Find where the given text appears and provide that cell's center as [x, y] coordinate. 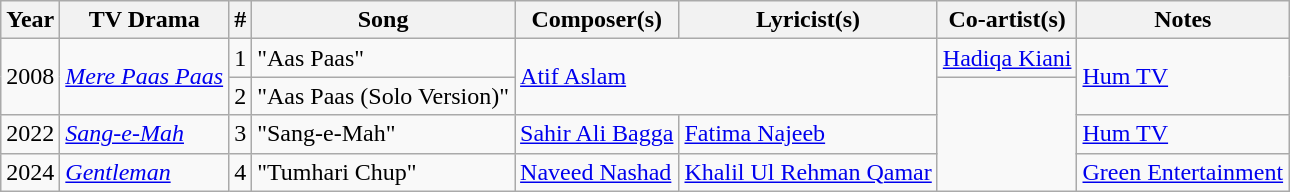
"Tumhari Chup" [384, 172]
"Aas Paas" [384, 58]
"Sang-e-Mah" [384, 134]
Green Entertainment [1183, 172]
3 [240, 134]
1 [240, 58]
Hadiqa Kiani [1007, 58]
Fatima Najeeb [808, 134]
Atif Aslam [726, 77]
Notes [1183, 20]
# [240, 20]
2024 [30, 172]
Co-artist(s) [1007, 20]
Year [30, 20]
Composer(s) [597, 20]
4 [240, 172]
Mere Paas Paas [144, 77]
Sang-e-Mah [144, 134]
Sahir Ali Bagga [597, 134]
2 [240, 96]
Lyricist(s) [808, 20]
Naveed Nashad [597, 172]
Khalil Ul Rehman Qamar [808, 172]
2008 [30, 77]
"Aas Paas (Solo Version)" [384, 96]
Song [384, 20]
2022 [30, 134]
Gentleman [144, 172]
TV Drama [144, 20]
